Detect which cell encompasses the target text, then output its [X, Y] center coordinate. 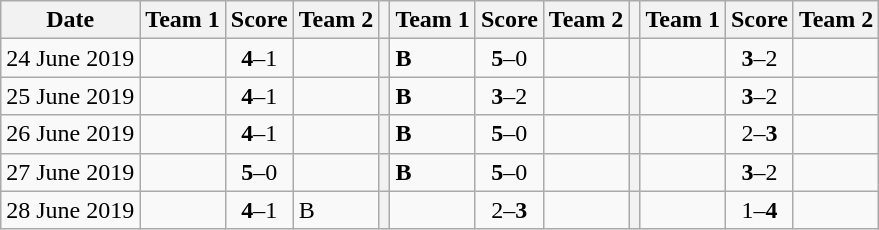
26 June 2019 [70, 134]
25 June 2019 [70, 96]
Date [70, 20]
24 June 2019 [70, 58]
1–4 [759, 210]
27 June 2019 [70, 172]
28 June 2019 [70, 210]
